Return (X, Y) of the center of cell containing provided text 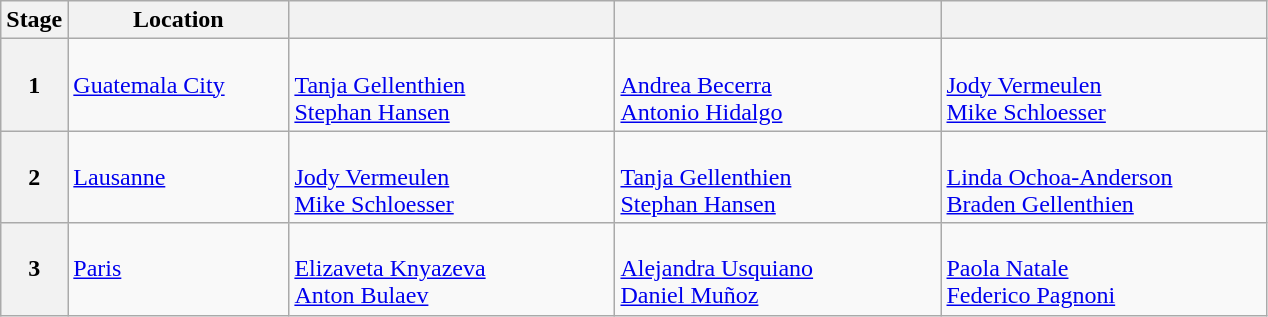
Location (178, 20)
Stage (34, 20)
Alejandra Usquiano Daniel Muñoz (778, 269)
Andrea Becerra Antonio Hidalgo (778, 85)
Elizaveta Knyazeva Anton Bulaev (452, 269)
3 (34, 269)
Linda Ochoa-Anderson Braden Gellenthien (1104, 177)
1 (34, 85)
Lausanne (178, 177)
Paola Natale Federico Pagnoni (1104, 269)
Paris (178, 269)
2 (34, 177)
Guatemala City (178, 85)
